Determine the (x, y) coordinate at the center of the cell enclosing the given text.  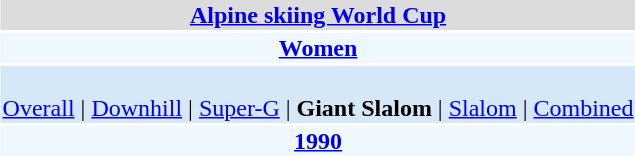
1990 (318, 141)
Women (318, 48)
Alpine skiing World Cup (318, 15)
Overall | Downhill | Super-G | Giant Slalom | Slalom | Combined (318, 94)
